Identify which cell holds the provided text, then report its [x, y] central coordinate. 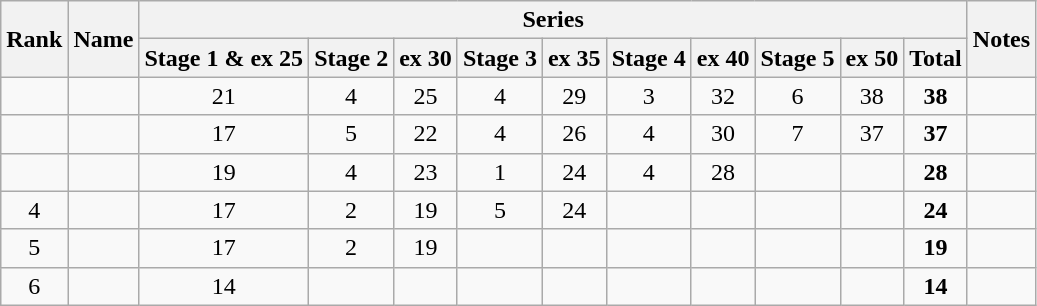
30 [723, 134]
Stage 4 [648, 58]
Name [104, 39]
23 [426, 172]
Rank [34, 39]
Stage 1 & ex 25 [224, 58]
3 [648, 96]
21 [224, 96]
ex 30 [426, 58]
32 [723, 96]
Series [553, 20]
1 [500, 172]
Stage 3 [500, 58]
ex 40 [723, 58]
Total [936, 58]
ex 35 [574, 58]
Notes [1001, 39]
ex 50 [872, 58]
Stage 2 [352, 58]
7 [798, 134]
29 [574, 96]
25 [426, 96]
22 [426, 134]
26 [574, 134]
Stage 5 [798, 58]
